Detect which cell encompasses the target text, then output its (x, y) center coordinate. 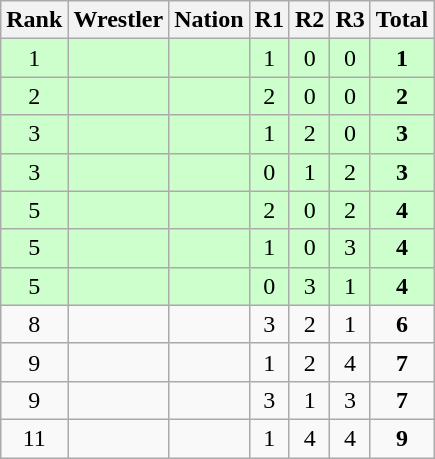
R1 (269, 20)
Nation (209, 20)
Wrestler (118, 20)
6 (402, 324)
R3 (350, 20)
Total (402, 20)
8 (34, 324)
11 (34, 438)
R2 (309, 20)
Rank (34, 20)
